Return [x, y] of the center of cell containing provided text 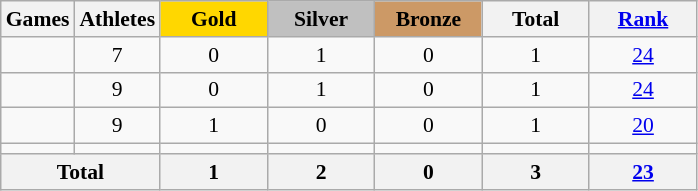
2 [320, 172]
Bronze [428, 19]
Silver [320, 19]
Games [38, 19]
Athletes [117, 19]
7 [117, 55]
Gold [214, 19]
Rank [642, 19]
23 [642, 172]
3 [536, 172]
20 [642, 126]
